Capture the cell that displays the provided text and extract its (X, Y) central coordinate. 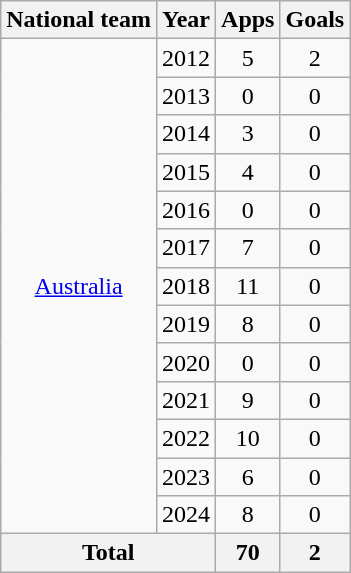
2019 (186, 324)
9 (248, 400)
5 (248, 58)
Apps (248, 20)
70 (248, 553)
2023 (186, 477)
2018 (186, 286)
2017 (186, 248)
7 (248, 248)
Year (186, 20)
11 (248, 286)
2013 (186, 96)
2015 (186, 172)
Australia (79, 286)
2014 (186, 134)
National team (79, 20)
2012 (186, 58)
2021 (186, 400)
Total (108, 553)
2016 (186, 210)
2022 (186, 438)
4 (248, 172)
10 (248, 438)
3 (248, 134)
2024 (186, 515)
6 (248, 477)
2020 (186, 362)
Goals (315, 20)
